From the cell containing the given text, extract its center point as (x, y) coordinate. 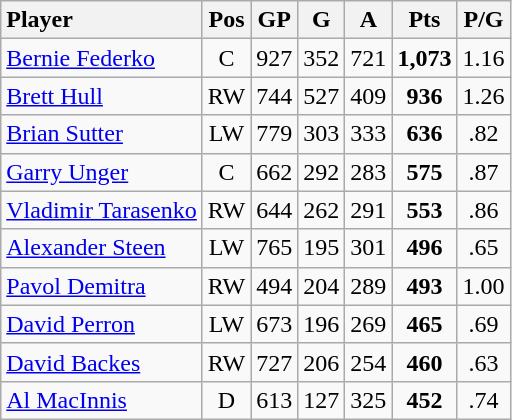
283 (368, 172)
Player (102, 20)
204 (322, 286)
303 (322, 134)
.69 (484, 324)
744 (274, 96)
.74 (484, 400)
291 (368, 210)
493 (424, 286)
254 (368, 362)
527 (322, 96)
936 (424, 96)
Pts (424, 20)
.63 (484, 362)
289 (368, 286)
Vladimir Tarasenko (102, 210)
G (322, 20)
1.00 (484, 286)
Pavol Demitra (102, 286)
927 (274, 58)
195 (322, 248)
Brett Hull (102, 96)
1.16 (484, 58)
765 (274, 248)
.87 (484, 172)
Brian Sutter (102, 134)
636 (424, 134)
Pos (226, 20)
1.26 (484, 96)
.86 (484, 210)
662 (274, 172)
P/G (484, 20)
325 (368, 400)
779 (274, 134)
Bernie Federko (102, 58)
352 (322, 58)
GP (274, 20)
613 (274, 400)
Garry Unger (102, 172)
262 (322, 210)
D (226, 400)
206 (322, 362)
496 (424, 248)
269 (368, 324)
494 (274, 286)
David Perron (102, 324)
.82 (484, 134)
452 (424, 400)
Alexander Steen (102, 248)
575 (424, 172)
David Backes (102, 362)
465 (424, 324)
Al MacInnis (102, 400)
727 (274, 362)
409 (368, 96)
196 (322, 324)
644 (274, 210)
333 (368, 134)
A (368, 20)
301 (368, 248)
.65 (484, 248)
673 (274, 324)
1,073 (424, 58)
127 (322, 400)
721 (368, 58)
460 (424, 362)
553 (424, 210)
292 (322, 172)
